Find where the given text appears and provide that cell's center as [x, y] coordinate. 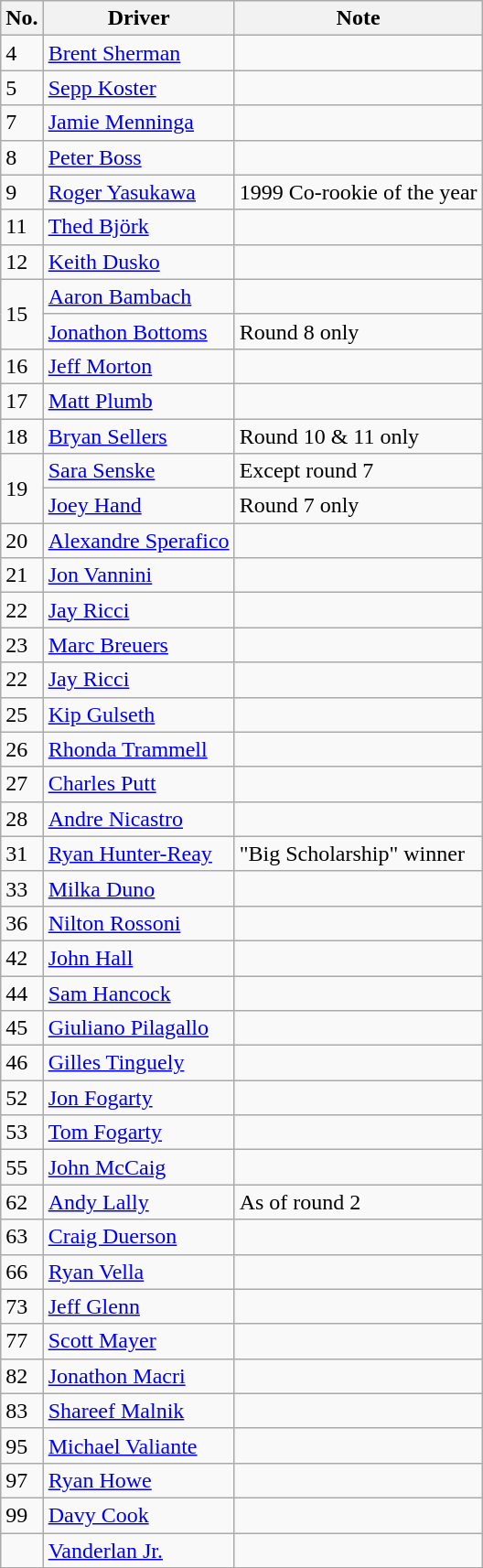
17 [22, 401]
33 [22, 888]
Round 10 & 11 only [359, 436]
Round 8 only [359, 331]
5 [22, 88]
1999 Co-rookie of the year [359, 192]
55 [22, 1167]
Jon Vannini [139, 575]
Giuliano Pilagallo [139, 1028]
Milka Duno [139, 888]
Ryan Hunter-Reay [139, 854]
Nilton Rossoni [139, 923]
31 [22, 854]
Andre Nicastro [139, 819]
26 [22, 749]
Roger Yasukawa [139, 192]
73 [22, 1306]
9 [22, 192]
Keith Dusko [139, 262]
7 [22, 123]
16 [22, 366]
Aaron Bambach [139, 296]
27 [22, 784]
Peter Boss [139, 157]
Jonathon Bottoms [139, 331]
Driver [139, 18]
John Hall [139, 958]
Jeff Glenn [139, 1306]
Shareef Malnik [139, 1411]
4 [22, 53]
62 [22, 1202]
44 [22, 993]
83 [22, 1411]
Bryan Sellers [139, 436]
Kip Gulseth [139, 714]
8 [22, 157]
12 [22, 262]
97 [22, 1480]
Round 7 only [359, 506]
Craig Duerson [139, 1237]
11 [22, 227]
Andy Lally [139, 1202]
82 [22, 1376]
As of round 2 [359, 1202]
95 [22, 1445]
66 [22, 1272]
Matt Plumb [139, 401]
Vanderlan Jr. [139, 1551]
46 [22, 1063]
20 [22, 541]
Charles Putt [139, 784]
36 [22, 923]
25 [22, 714]
42 [22, 958]
77 [22, 1341]
19 [22, 489]
Jon Fogarty [139, 1098]
Rhonda Trammell [139, 749]
15 [22, 314]
Marc Breuers [139, 645]
28 [22, 819]
63 [22, 1237]
Sepp Koster [139, 88]
Tom Fogarty [139, 1133]
Sam Hancock [139, 993]
Michael Valiante [139, 1445]
Gilles Tinguely [139, 1063]
Scott Mayer [139, 1341]
Jeff Morton [139, 366]
21 [22, 575]
No. [22, 18]
Alexandre Sperafico [139, 541]
18 [22, 436]
45 [22, 1028]
Ryan Vella [139, 1272]
Joey Hand [139, 506]
23 [22, 645]
99 [22, 1515]
Davy Cook [139, 1515]
Brent Sherman [139, 53]
Except round 7 [359, 471]
John McCaig [139, 1167]
Jonathon Macri [139, 1376]
52 [22, 1098]
Thed Björk [139, 227]
Jamie Menninga [139, 123]
"Big Scholarship" winner [359, 854]
Note [359, 18]
Sara Senske [139, 471]
53 [22, 1133]
Ryan Howe [139, 1480]
